Identify which cell holds the provided text, then report its (X, Y) central coordinate. 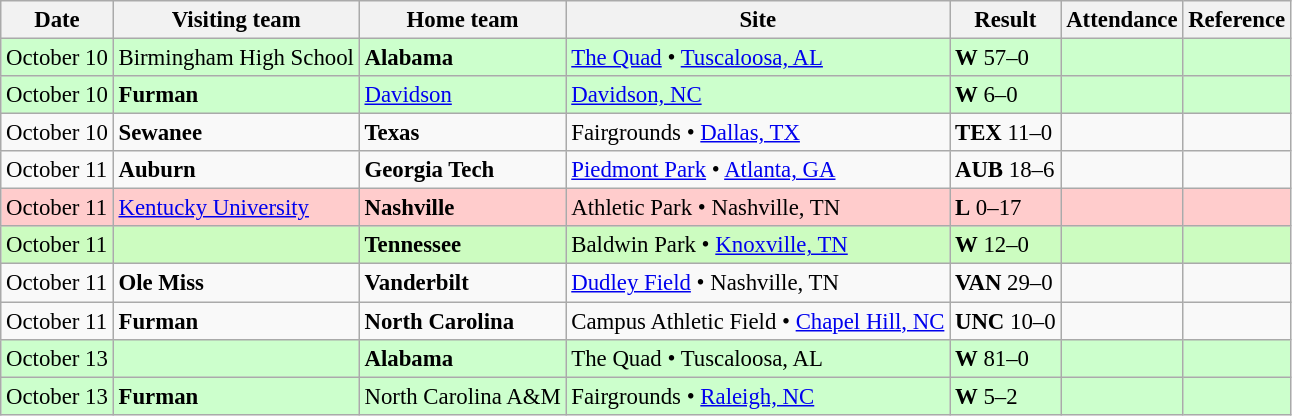
Athletic Park • Nashville, TN (758, 208)
Vanderbilt (462, 283)
AUB 18–6 (1006, 170)
W 57–0 (1006, 58)
UNC 10–0 (1006, 321)
Attendance (1122, 20)
Date (57, 20)
W 12–0 (1006, 245)
Auburn (236, 170)
Nashville (462, 208)
W 6–0 (1006, 95)
Ole Miss (236, 283)
VAN 29–0 (1006, 283)
Texas (462, 133)
TEX 11–0 (1006, 133)
Piedmont Park • Atlanta, GA (758, 170)
Result (1006, 20)
Birmingham High School (236, 58)
Home team (462, 20)
L 0–17 (1006, 208)
North Carolina (462, 321)
Davidson (462, 95)
Tennessee (462, 245)
W 5–2 (1006, 396)
Georgia Tech (462, 170)
Baldwin Park • Knoxville, TN (758, 245)
North Carolina A&M (462, 396)
Sewanee (236, 133)
Davidson, NC (758, 95)
Kentucky University (236, 208)
Fairgrounds • Raleigh, NC (758, 396)
Dudley Field • Nashville, TN (758, 283)
Campus Athletic Field • Chapel Hill, NC (758, 321)
W 81–0 (1006, 358)
Site (758, 20)
Visiting team (236, 20)
Fairgrounds • Dallas, TX (758, 133)
Reference (1237, 20)
